Scan for the cell matching the given text and deliver its (X, Y) coordinate at center. 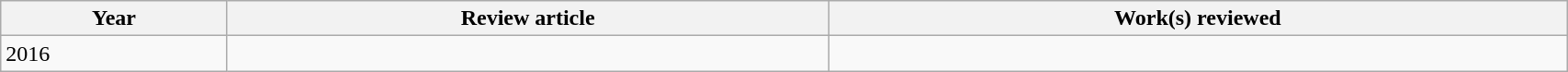
2016 (114, 54)
Work(s) reviewed (1198, 18)
Review article (527, 18)
Year (114, 18)
